Output the [X, Y] coordinate of the center of the cell containing the given text.  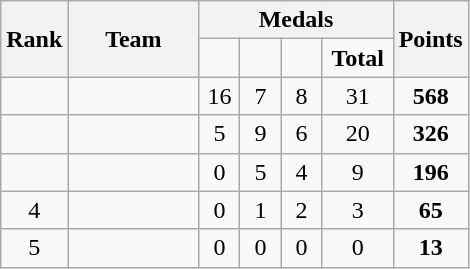
196 [430, 172]
7 [260, 96]
3 [358, 210]
16 [220, 96]
Points [430, 39]
Medals [296, 20]
1 [260, 210]
Team [134, 39]
20 [358, 134]
Rank [34, 39]
13 [430, 248]
2 [302, 210]
568 [430, 96]
65 [430, 210]
31 [358, 96]
6 [302, 134]
8 [302, 96]
Total [358, 58]
326 [430, 134]
